Scan for the cell matching the given text and deliver its (x, y) coordinate at center. 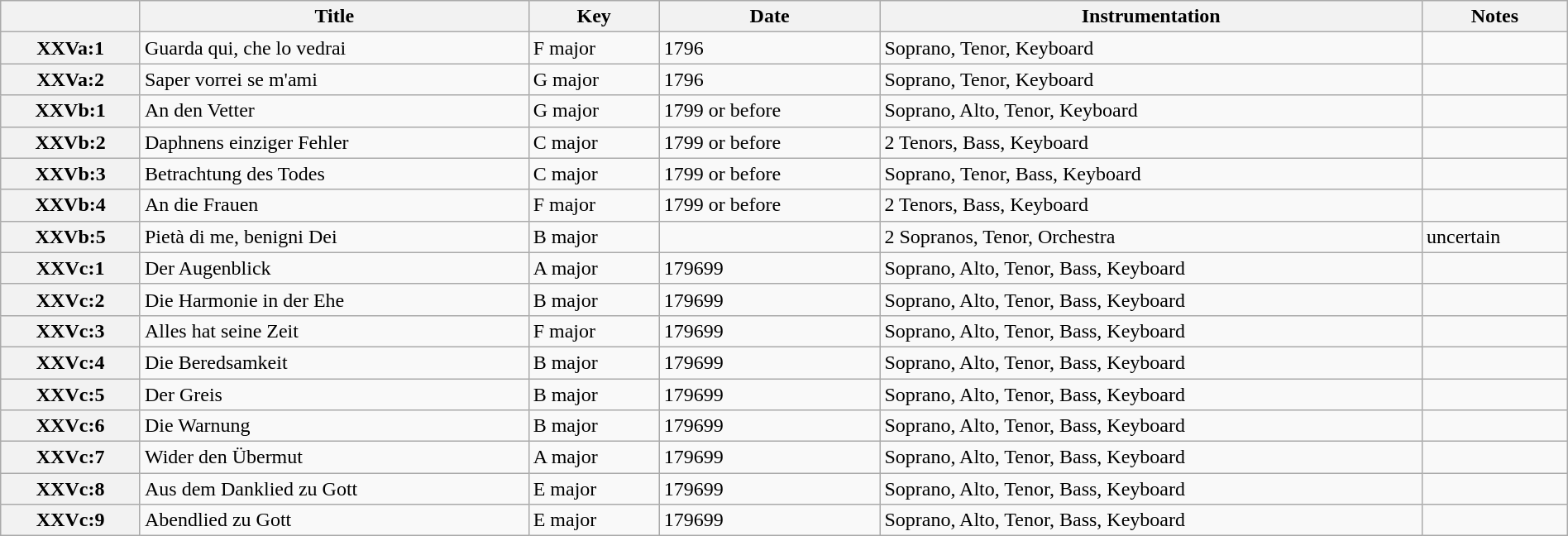
XXVb:4 (71, 205)
XXVc:7 (71, 457)
XXVc:5 (71, 395)
Soprano, Tenor, Bass, Keyboard (1151, 174)
Title (334, 17)
An den Vetter (334, 111)
XXVc:1 (71, 268)
Saper vorrei se m'ami (334, 79)
2 Sopranos, Tenor, Orchestra (1151, 237)
XXVc:9 (71, 520)
Die Beredsamkeit (334, 362)
Die Harmonie in der Ehe (334, 299)
XXVc:6 (71, 426)
Die Warnung (334, 426)
Aus dem Danklied zu Gott (334, 489)
Soprano, Alto, Tenor, Keyboard (1151, 111)
XXVa:2 (71, 79)
Key (594, 17)
XXVc:8 (71, 489)
Notes (1495, 17)
Der Greis (334, 395)
Instrumentation (1151, 17)
Alles hat seine Zeit (334, 331)
Der Augenblick (334, 268)
XXVb:1 (71, 111)
Guarda qui, che lo vedrai (334, 48)
XXVc:3 (71, 331)
XXVb:3 (71, 174)
Pietà di me, benigni Dei (334, 237)
XXVc:4 (71, 362)
XXVb:2 (71, 142)
Wider den Übermut (334, 457)
An die Frauen (334, 205)
Abendlied zu Gott (334, 520)
Daphnens einziger Fehler (334, 142)
Betrachtung des Todes (334, 174)
XXVa:1 (71, 48)
XXVc:2 (71, 299)
Date (769, 17)
uncertain (1495, 237)
XXVb:5 (71, 237)
